Return the (x, y) coordinate for the center point of the cell that contains the specified text.  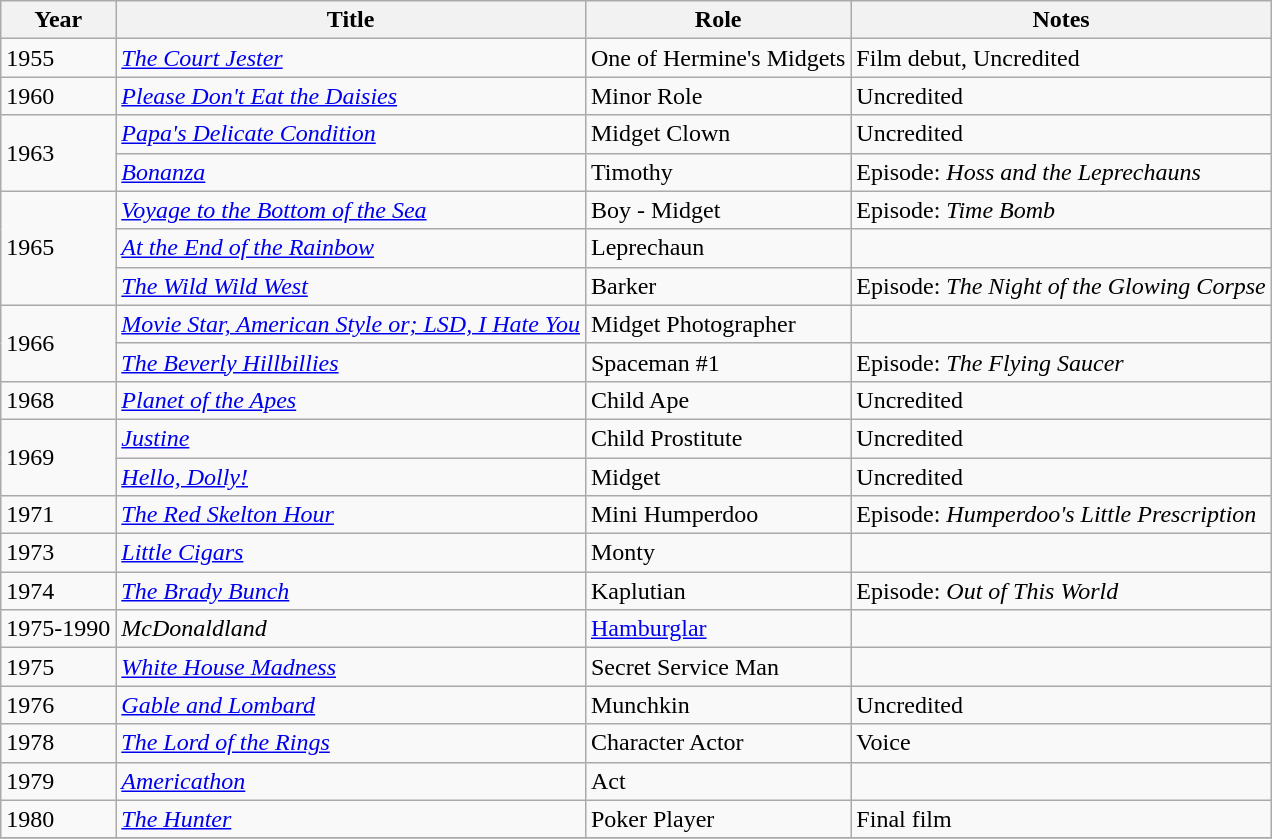
Final film (1061, 819)
1979 (58, 781)
Gable and Lombard (351, 705)
Midget (718, 477)
Child Prostitute (718, 438)
Munchkin (718, 705)
One of Hermine's Midgets (718, 58)
Kaplutian (718, 591)
1973 (58, 553)
Notes (1061, 20)
1969 (58, 457)
Hamburglar (718, 629)
1975 (58, 667)
1971 (58, 515)
Papa's Delicate Condition (351, 134)
Act (718, 781)
Midget Photographer (718, 324)
Boy - Midget (718, 210)
Mini Humperdoo (718, 515)
Film debut, Uncredited (1061, 58)
1975-1990 (58, 629)
The Beverly Hillbillies (351, 362)
Child Ape (718, 400)
Minor Role (718, 96)
Role (718, 20)
Planet of the Apes (351, 400)
The Hunter (351, 819)
Barker (718, 286)
Voyage to the Bottom of the Sea (351, 210)
Little Cigars (351, 553)
Americathon (351, 781)
Please Don't Eat the Daisies (351, 96)
1960 (58, 96)
Poker Player (718, 819)
Title (351, 20)
1965 (58, 248)
Episode: The Night of the Glowing Corpse (1061, 286)
1978 (58, 743)
Episode: Hoss and the Leprechauns (1061, 172)
Episode: The Flying Saucer (1061, 362)
Bonanza (351, 172)
1968 (58, 400)
Spaceman #1 (718, 362)
Secret Service Man (718, 667)
Hello, Dolly! (351, 477)
1980 (58, 819)
White House Madness (351, 667)
The Brady Bunch (351, 591)
Justine (351, 438)
Midget Clown (718, 134)
Movie Star, American Style or; LSD, I Hate You (351, 324)
At the End of the Rainbow (351, 248)
1966 (58, 343)
McDonaldland (351, 629)
The Court Jester (351, 58)
Year (58, 20)
Leprechaun (718, 248)
1955 (58, 58)
Timothy (718, 172)
Monty (718, 553)
The Wild Wild West (351, 286)
1976 (58, 705)
Voice (1061, 743)
Episode: Out of This World (1061, 591)
The Lord of the Rings (351, 743)
1963 (58, 153)
Episode: Humperdoo's Little Prescription (1061, 515)
Episode: Time Bomb (1061, 210)
Character Actor (718, 743)
The Red Skelton Hour (351, 515)
1974 (58, 591)
